Provide the [x, y] coordinate of the cell's center where the given text is located.  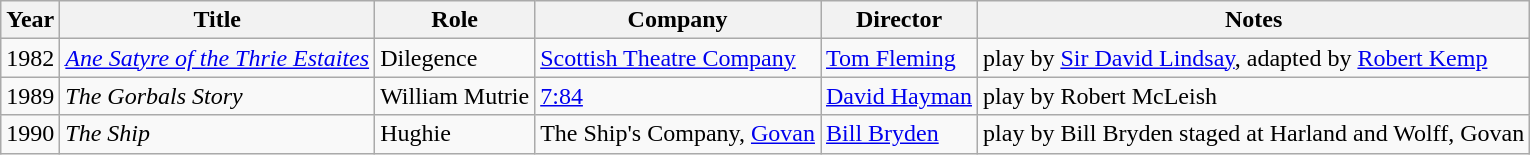
Director [898, 20]
Title [218, 20]
play by Robert McLeish [1254, 96]
Ane Satyre of the Thrie Estaites [218, 58]
David Hayman [898, 96]
The Ship [218, 134]
1990 [30, 134]
Hughie [455, 134]
Dilegence [455, 58]
William Mutrie [455, 96]
Bill Bryden [898, 134]
The Ship's Company, Govan [678, 134]
Notes [1254, 20]
play by Sir David Lindsay, adapted by Robert Kemp [1254, 58]
Company [678, 20]
1989 [30, 96]
Tom Fleming [898, 58]
Scottish Theatre Company [678, 58]
Year [30, 20]
7:84 [678, 96]
1982 [30, 58]
play by Bill Bryden staged at Harland and Wolff, Govan [1254, 134]
The Gorbals Story [218, 96]
Role [455, 20]
